For the text-containing cell, return its midpoint in [X, Y] coordinate format. 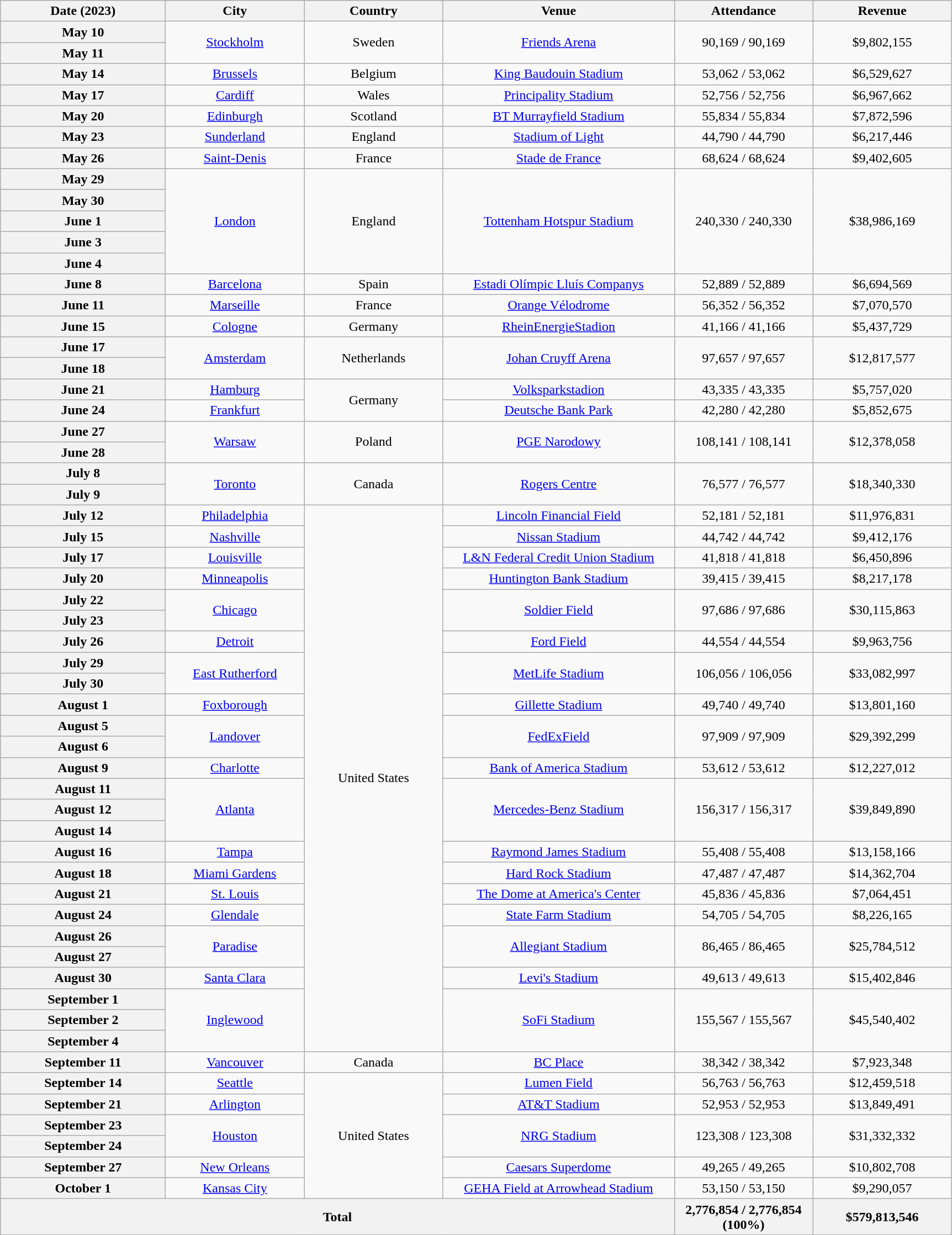
GEHA Field at Arrowhead Stadium [559, 1188]
$8,217,178 [882, 578]
June 11 [83, 305]
Stockholm [235, 43]
49,265 / 49,265 [743, 1167]
August 16 [83, 852]
52,756 / 52,756 [743, 95]
76,577 / 76,577 [743, 484]
54,705 / 54,705 [743, 915]
Mercedes-Benz Stadium [559, 810]
July 8 [83, 473]
Country [373, 11]
SoFi Stadium [559, 1020]
City [235, 11]
$6,529,627 [882, 74]
August 27 [83, 957]
Kansas City [235, 1188]
$9,290,057 [882, 1188]
$5,437,729 [882, 326]
Johan Cruyff Arena [559, 358]
Miami Gardens [235, 873]
Estadi Olímpic Lluís Companys [559, 284]
$12,227,012 [882, 768]
Seattle [235, 1083]
$45,540,402 [882, 1020]
September 27 [83, 1167]
Chicago [235, 610]
East Rutherford [235, 673]
Attendance [743, 11]
44,742 / 44,742 [743, 536]
July 9 [83, 494]
$7,064,451 [882, 894]
May 10 [83, 32]
May 29 [83, 179]
Rogers Centre [559, 484]
Poland [373, 442]
44,790 / 44,790 [743, 137]
$13,849,491 [882, 1104]
Orange Vélodrome [559, 305]
August 24 [83, 915]
Stadium of Light [559, 137]
$10,802,708 [882, 1167]
47,487 / 47,487 [743, 873]
$11,976,831 [882, 515]
FedExField [559, 736]
Netherlands [373, 358]
39,415 / 39,415 [743, 578]
56,763 / 56,763 [743, 1083]
56,352 / 56,352 [743, 305]
$5,757,020 [882, 389]
Edinburgh [235, 116]
Allegiant Stadium [559, 947]
155,567 / 155,567 [743, 1020]
Paradise [235, 947]
August 14 [83, 831]
53,062 / 53,062 [743, 74]
June 27 [83, 431]
May 30 [83, 200]
55,408 / 55,408 [743, 852]
PGE Narodowy [559, 442]
53,612 / 53,612 [743, 768]
38,342 / 38,342 [743, 1062]
41,818 / 41,818 [743, 557]
$39,849,890 [882, 810]
49,740 / 49,740 [743, 705]
Total [337, 1216]
$31,332,332 [882, 1136]
52,181 / 52,181 [743, 515]
NRG Stadium [559, 1136]
Detroit [235, 642]
106,056 / 106,056 [743, 673]
August 9 [83, 768]
$15,402,846 [882, 978]
June 18 [83, 368]
Houston [235, 1136]
$13,158,166 [882, 852]
July 29 [83, 663]
Nashville [235, 536]
September 24 [83, 1146]
$579,813,546 [882, 1216]
September 14 [83, 1083]
St. Louis [235, 894]
49,613 / 49,613 [743, 978]
$38,986,169 [882, 221]
Cardiff [235, 95]
$9,402,605 [882, 158]
Amsterdam [235, 358]
Scotland [373, 116]
$30,115,863 [882, 610]
June 3 [83, 242]
Friends Arena [559, 43]
Hamburg [235, 389]
2,776,854 / 2,776,854 (100%) [743, 1216]
Brussels [235, 74]
Arlington [235, 1104]
May 14 [83, 74]
September 21 [83, 1104]
$13,801,160 [882, 705]
108,141 / 108,141 [743, 442]
44,554 / 44,554 [743, 642]
Warsaw [235, 442]
$6,967,662 [882, 95]
Belgium [373, 74]
August 12 [83, 810]
Deutsche Bank Park [559, 410]
Revenue [882, 11]
July 20 [83, 578]
68,624 / 68,624 [743, 158]
86,465 / 86,465 [743, 947]
August 6 [83, 747]
Ford Field [559, 642]
Huntington Bank Stadium [559, 578]
BC Place [559, 1062]
L&N Federal Credit Union Stadium [559, 557]
July 22 [83, 599]
Santa Clara [235, 978]
May 17 [83, 95]
August 5 [83, 726]
June 24 [83, 410]
$12,817,577 [882, 358]
May 11 [83, 53]
July 26 [83, 642]
June 17 [83, 347]
$14,362,704 [882, 873]
Lincoln Financial Field [559, 515]
Philadelphia [235, 515]
RheinEnergieStadion [559, 326]
September 4 [83, 1041]
$9,412,176 [882, 536]
June 15 [83, 326]
London [235, 221]
Marseille [235, 305]
June 28 [83, 452]
Gillette Stadium [559, 705]
Levi's Stadium [559, 978]
Sweden [373, 43]
August 30 [83, 978]
Sunderland [235, 137]
52,889 / 52,889 [743, 284]
90,169 / 90,169 [743, 43]
August 1 [83, 705]
55,834 / 55,834 [743, 116]
King Baudouin Stadium [559, 74]
$29,392,299 [882, 736]
Atlanta [235, 810]
43,335 / 43,335 [743, 389]
New Orleans [235, 1167]
June 8 [83, 284]
October 1 [83, 1188]
$33,082,997 [882, 673]
State Farm Stadium [559, 915]
240,330 / 240,330 [743, 221]
Caesars Superdome [559, 1167]
42,280 / 42,280 [743, 410]
BT Murrayfield Stadium [559, 116]
May 26 [83, 158]
Lumen Field [559, 1083]
September 11 [83, 1062]
Spain [373, 284]
Bank of America Stadium [559, 768]
June 1 [83, 221]
$18,340,330 [882, 484]
The Dome at America's Center [559, 894]
Louisville [235, 557]
Tottenham Hotspur Stadium [559, 221]
$8,226,165 [882, 915]
Volksparkstadion [559, 389]
$6,217,446 [882, 137]
July 17 [83, 557]
Vancouver [235, 1062]
$9,802,155 [882, 43]
123,308 / 123,308 [743, 1136]
$5,852,675 [882, 410]
Inglewood [235, 1020]
Stade de France [559, 158]
Saint-Denis [235, 158]
Barcelona [235, 284]
Tampa [235, 852]
Glendale [235, 915]
97,657 / 97,657 [743, 358]
May 23 [83, 137]
Hard Rock Stadium [559, 873]
AT&T Stadium [559, 1104]
July 30 [83, 684]
August 26 [83, 936]
$25,784,512 [882, 947]
August 18 [83, 873]
Raymond James Stadium [559, 852]
Venue [559, 11]
Toronto [235, 484]
Soldier Field [559, 610]
45,836 / 45,836 [743, 894]
Wales [373, 95]
Charlotte [235, 768]
July 15 [83, 536]
53,150 / 53,150 [743, 1188]
Foxborough [235, 705]
$12,378,058 [882, 442]
52,953 / 52,953 [743, 1104]
August 21 [83, 894]
$12,459,518 [882, 1083]
$7,872,596 [882, 116]
Minneapolis [235, 578]
$7,070,570 [882, 305]
Frankfurt [235, 410]
June 21 [83, 389]
MetLife Stadium [559, 673]
156,317 / 156,317 [743, 810]
September 23 [83, 1125]
$6,450,896 [882, 557]
Nissan Stadium [559, 536]
June 4 [83, 263]
41,166 / 41,166 [743, 326]
August 11 [83, 789]
97,909 / 97,909 [743, 736]
May 20 [83, 116]
Landover [235, 736]
July 23 [83, 621]
97,686 / 97,686 [743, 610]
$7,923,348 [882, 1062]
July 12 [83, 515]
September 1 [83, 999]
September 2 [83, 1020]
$9,963,756 [882, 642]
Date (2023) [83, 11]
Cologne [235, 326]
Principality Stadium [559, 95]
$6,694,569 [882, 284]
